Search for the cell housing the specified text and yield its [x, y] center coordinate. 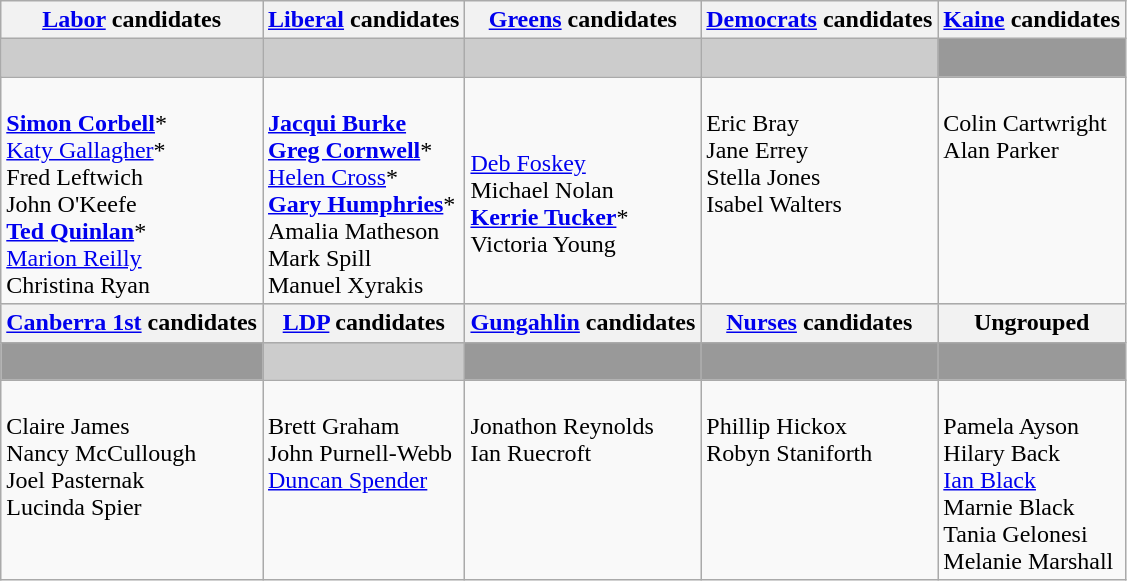
Greens candidates [583, 20]
Eric Bray Jane Errey Stella Jones Isabel Walters [820, 190]
Jacqui Burke Greg Cornwell* Helen Cross* Gary Humphries* Amalia Matheson Mark Spill Manuel Xyrakis [363, 190]
Brett Graham John Purnell-Webb Duncan Spender [363, 480]
Labor candidates [132, 20]
Democrats candidates [820, 20]
Gungahlin candidates [583, 323]
Pamela Ayson Hilary Back Ian Black Marnie Black Tania Gelonesi Melanie Marshall [1032, 480]
Claire James Nancy McCullough Joel Pasternak Lucinda Spier [132, 480]
Ungrouped [1032, 323]
Phillip Hickox Robyn Staniforth [820, 480]
Colin Cartwright Alan Parker [1032, 190]
Nurses candidates [820, 323]
Simon Corbell* Katy Gallagher* Fred Leftwich John O'Keefe Ted Quinlan* Marion Reilly Christina Ryan [132, 190]
Deb Foskey Michael Nolan Kerrie Tucker* Victoria Young [583, 190]
Canberra 1st candidates [132, 323]
Kaine candidates [1032, 20]
Liberal candidates [363, 20]
Jonathon Reynolds Ian Ruecroft [583, 480]
LDP candidates [363, 323]
